Scan for the cell matching the given text and deliver its (X, Y) coordinate at center. 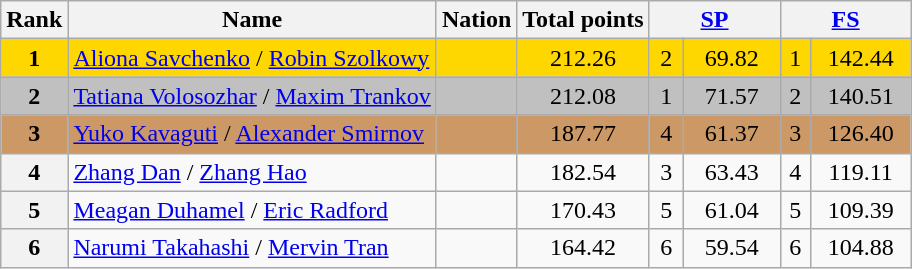
Yuko Kavaguti / Alexander Smirnov (252, 134)
Total points (583, 20)
71.57 (732, 96)
Zhang Dan / Zhang Hao (252, 172)
126.40 (860, 134)
61.37 (732, 134)
140.51 (860, 96)
142.44 (860, 58)
182.54 (583, 172)
Rank (34, 20)
Aliona Savchenko / Robin Szolkowy (252, 58)
69.82 (732, 58)
104.88 (860, 248)
187.77 (583, 134)
59.54 (732, 248)
Narumi Takahashi / Mervin Tran (252, 248)
164.42 (583, 248)
FS (846, 20)
109.39 (860, 210)
Meagan Duhamel / Eric Radford (252, 210)
63.43 (732, 172)
Name (252, 20)
212.26 (583, 58)
Nation (476, 20)
61.04 (732, 210)
170.43 (583, 210)
SP (714, 20)
212.08 (583, 96)
119.11 (860, 172)
Tatiana Volosozhar / Maxim Trankov (252, 96)
